Capture the cell that displays the provided text and extract its (X, Y) central coordinate. 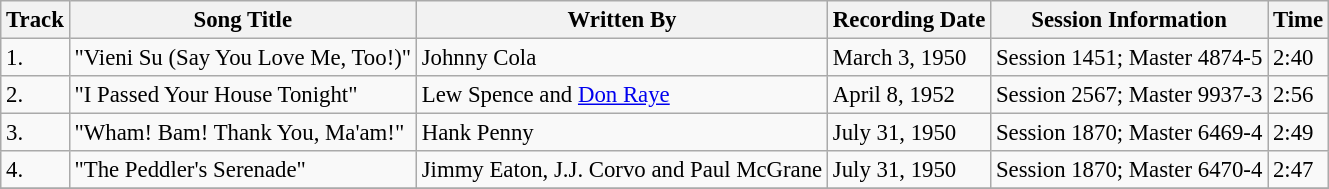
Session 1870; Master 6470-4 (1130, 170)
April 8, 1952 (910, 95)
Session 2567; Master 9937-3 (1130, 95)
Song Title (242, 20)
2:56 (1298, 95)
"The Peddler's Serenade" (242, 170)
2:47 (1298, 170)
Recording Date (910, 20)
Johnny Cola (622, 58)
1. (35, 58)
Time (1298, 20)
"Wham! Bam! Thank You, Ma'am!" (242, 133)
Hank Penny (622, 133)
Session 1451; Master 4874-5 (1130, 58)
2:40 (1298, 58)
Lew Spence and Don Raye (622, 95)
Session 1870; Master 6469-4 (1130, 133)
Session Information (1130, 20)
"Vieni Su (Say You Love Me, Too!)" (242, 58)
Jimmy Eaton, J.J. Corvo and Paul McGrane (622, 170)
Written By (622, 20)
2:49 (1298, 133)
2. (35, 95)
3. (35, 133)
Track (35, 20)
"I Passed Your House Tonight" (242, 95)
4. (35, 170)
March 3, 1950 (910, 58)
